Search for the cell housing the specified text and yield its [x, y] center coordinate. 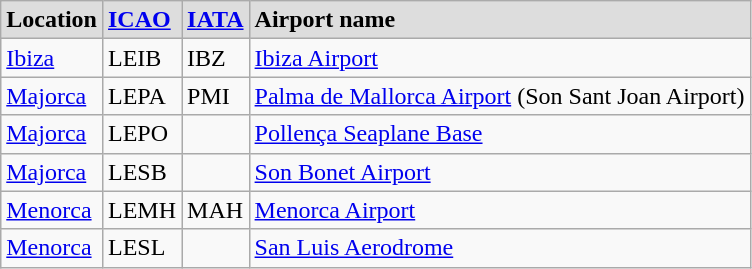
Ibiza [52, 58]
LEMH [142, 210]
Location [52, 20]
Son Bonet Airport [500, 172]
IBZ [216, 58]
ICAO [142, 20]
PMI [216, 96]
LESB [142, 172]
LEPO [142, 134]
LESL [142, 248]
LEIB [142, 58]
Airport name [500, 20]
LEPA [142, 96]
San Luis Aerodrome [500, 248]
IATA [216, 20]
MAH [216, 210]
Pollença Seaplane Base [500, 134]
Ibiza Airport [500, 58]
Palma de Mallorca Airport (Son Sant Joan Airport) [500, 96]
Menorca Airport [500, 210]
